Scan for the cell matching the given text and deliver its [X, Y] coordinate at center. 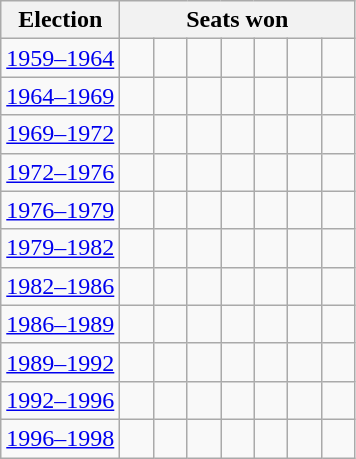
1982–1986 [60, 286]
1959–1964 [60, 58]
1969–1972 [60, 134]
1964–1969 [60, 96]
1992–1996 [60, 400]
1976–1979 [60, 210]
1989–1992 [60, 362]
1996–1998 [60, 438]
1979–1982 [60, 248]
Election [60, 20]
1986–1989 [60, 324]
1972–1976 [60, 172]
Seats won [238, 20]
